Provide the [X, Y] coordinate of the cell's center where the given text is located.  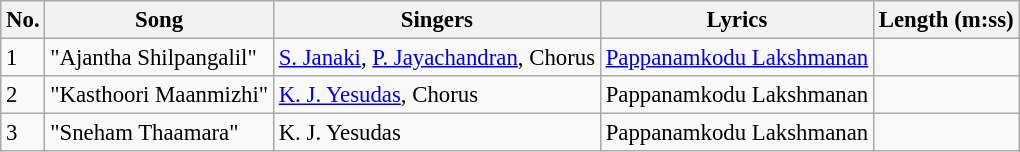
K. J. Yesudas, Chorus [436, 95]
Length (m:ss) [946, 20]
Song [159, 20]
3 [23, 133]
"Kasthoori Maanmizhi" [159, 95]
"Sneham Thaamara" [159, 133]
No. [23, 20]
2 [23, 95]
Lyrics [736, 20]
1 [23, 58]
Singers [436, 20]
"Ajantha Shilpangalil" [159, 58]
K. J. Yesudas [436, 133]
S. Janaki, P. Jayachandran, Chorus [436, 58]
